Detect which cell encompasses the target text, then output its (x, y) center coordinate. 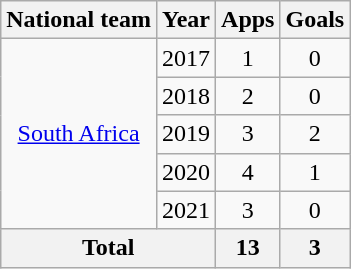
Goals (315, 20)
2018 (186, 96)
South Africa (79, 134)
Total (108, 248)
4 (248, 172)
13 (248, 248)
2019 (186, 134)
National team (79, 20)
Apps (248, 20)
2021 (186, 210)
Year (186, 20)
2020 (186, 172)
2017 (186, 58)
